From the cell containing the given text, extract its center point as (X, Y) coordinate. 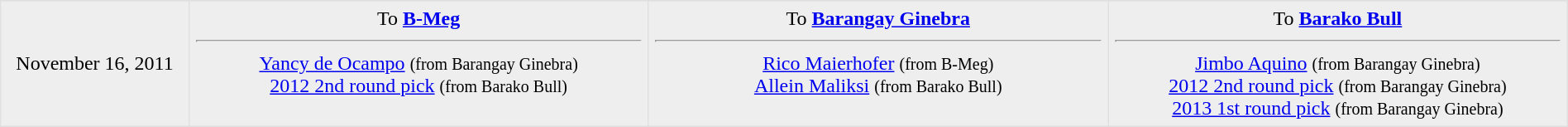
To Barangay GinebraRico Maierhofer (from B-Meg) Allein Maliksi (from Barako Bull) (878, 64)
To Barako BullJimbo Aquino (from Barangay Ginebra) 2012 2nd round pick (from Barangay Ginebra) 2013 1st round pick (from Barangay Ginebra) (1338, 64)
To B-MegYancy de Ocampo (from Barangay Ginebra) 2012 2nd round pick (from Barako Bull) (418, 64)
November 16, 2011 (95, 64)
